For the text-containing cell, return its midpoint in [X, Y] coordinate format. 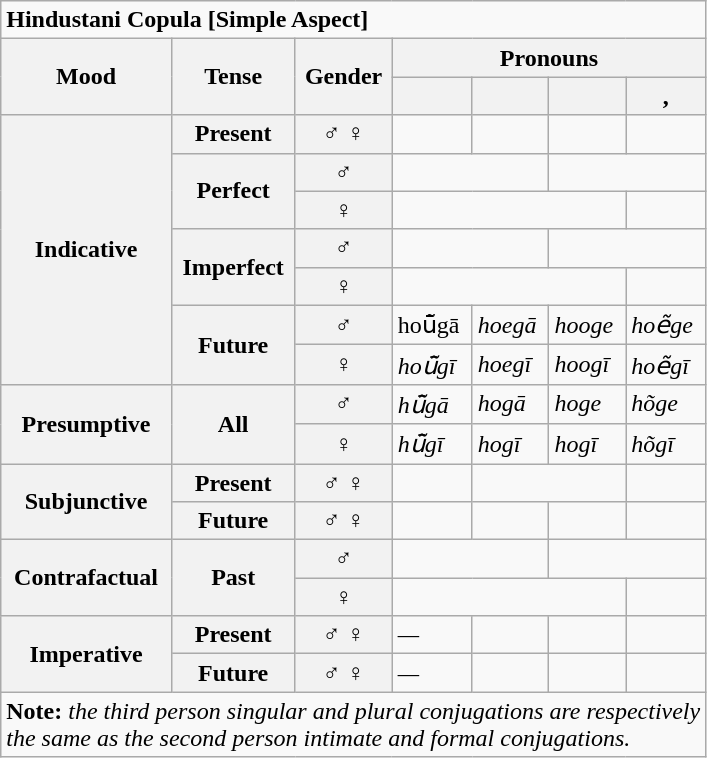
hoogī [588, 365]
Indicative [86, 250]
hõge [666, 404]
Hindustani Copula [Simple Aspect] [354, 20]
Subjunctive [86, 502]
hoū̃gī [432, 365]
Contrafactual [86, 578]
hogā [510, 404]
hoegā [510, 325]
Gender [344, 77]
All [233, 424]
hū̃gī [432, 444]
Imperative [86, 654]
hoegī [510, 365]
hoū̃gā [432, 325]
hõgī [666, 444]
Tense [233, 77]
Perfect [233, 191]
hū̃gā [432, 404]
Mood [86, 77]
Note: the third person singular and plural conjugations are respectivelythe same as the second person intimate and formal conjugations. [354, 724]
hoẽge [666, 325]
hoẽgī [666, 365]
Past [233, 578]
Imperfect [233, 267]
hooge [588, 325]
, [666, 96]
Presumptive [86, 424]
Pronouns [549, 58]
hoge [588, 404]
